Determine the [x, y] coordinate at the center of the cell enclosing the given text.  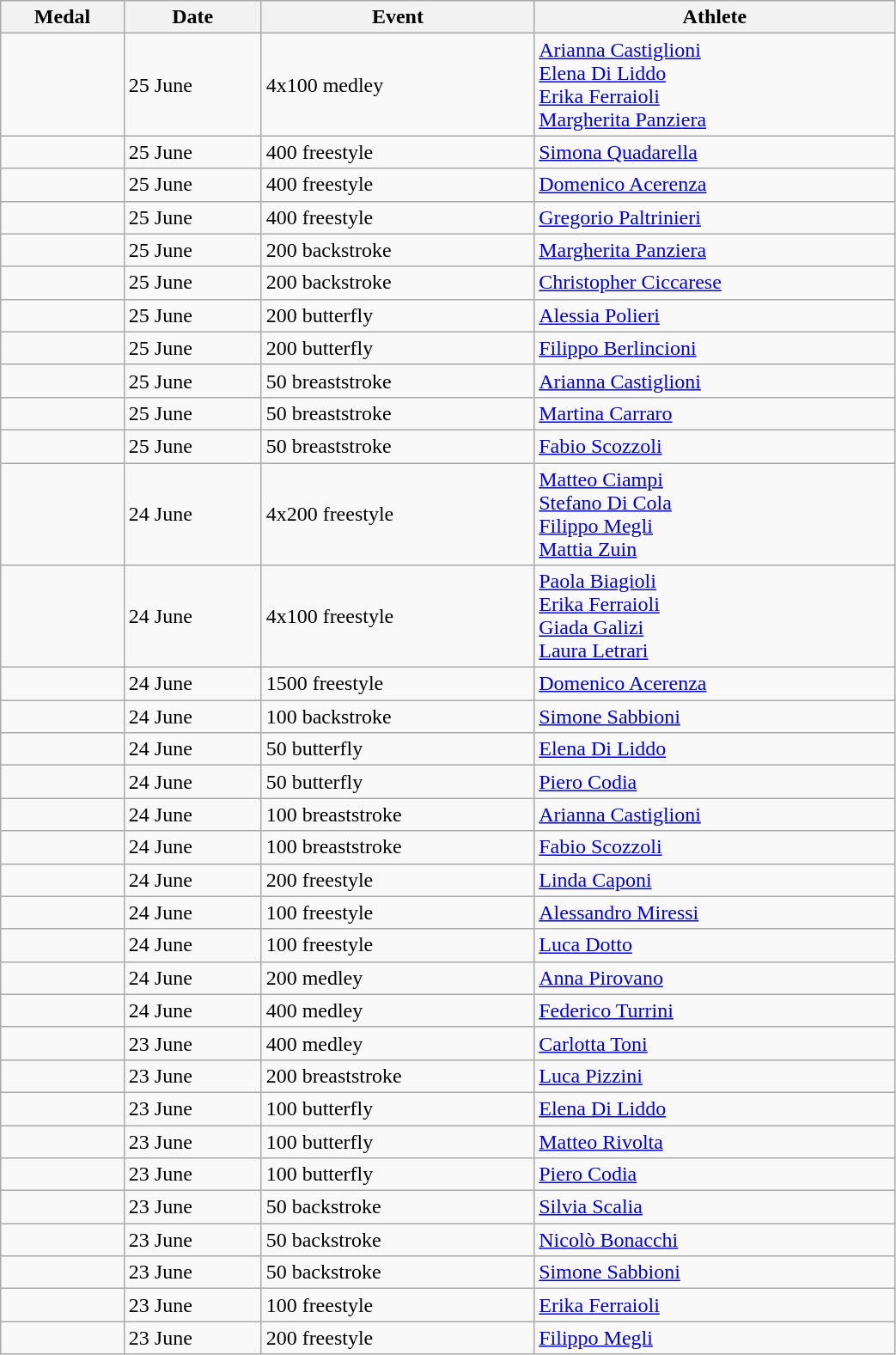
Simona Quadarella [715, 152]
Arianna CastiglioniElena Di LiddoErika FerraioliMargherita Panziera [715, 84]
Silvia Scalia [715, 1207]
Paola BiagioliErika FerraioliGiada GaliziLaura Letrari [715, 617]
Matteo Rivolta [715, 1142]
Gregorio Paltrinieri [715, 217]
Matteo CiampiStefano Di ColaFilippo MegliMattia Zuin [715, 514]
Event [398, 17]
200 breaststroke [398, 1076]
Margherita Panziera [715, 250]
Martina Carraro [715, 413]
Christopher Ciccarese [715, 283]
200 medley [398, 978]
Date [192, 17]
Medal [63, 17]
Athlete [715, 17]
Federico Turrini [715, 1010]
Luca Pizzini [715, 1076]
Nicolò Bonacchi [715, 1240]
Linda Caponi [715, 880]
Carlotta Toni [715, 1043]
Filippo Megli [715, 1338]
Erika Ferraioli [715, 1305]
100 backstroke [398, 717]
Anna Pirovano [715, 978]
4x200 freestyle [398, 514]
Luca Dotto [715, 945]
Alessia Polieri [715, 315]
4x100 medley [398, 84]
4x100 freestyle [398, 617]
1500 freestyle [398, 684]
Filippo Berlincioni [715, 348]
Alessandro Miressi [715, 912]
